Detect which cell encompasses the target text, then output its (x, y) center coordinate. 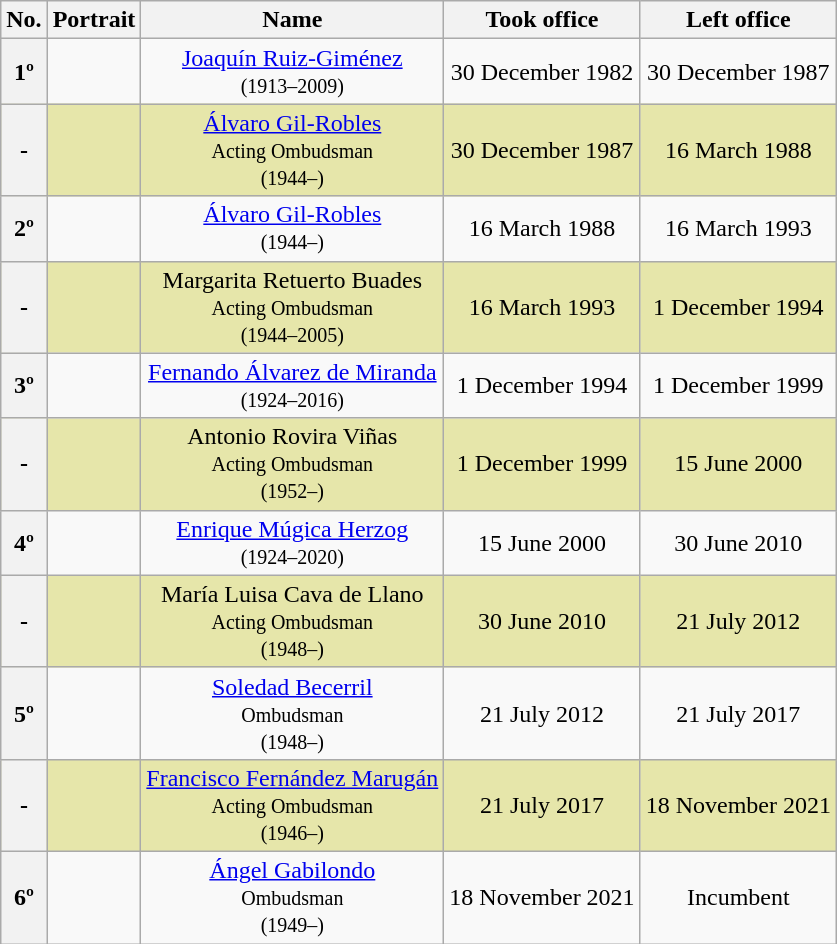
5º (24, 713)
María Luisa Cava de LlanoActing Ombudsman(1948–) (292, 621)
3º (24, 386)
Ángel GabilondoOmbudsman(1949–) (292, 897)
Incumbent (738, 897)
Álvaro Gil-Robles(1944–) (292, 228)
2º (24, 228)
Antonio Rovira ViñasActing Ombudsman(1952–) (292, 464)
Left office (738, 20)
Portrait (94, 20)
Joaquín Ruiz-Giménez(1913–2009) (292, 72)
6º (24, 897)
Took office (542, 20)
No. (24, 20)
30 December 1982 (542, 72)
Name (292, 20)
1º (24, 72)
4º (24, 542)
Margarita Retuerto BuadesActing Ombudsman(1944–2005) (292, 307)
Francisco Fernández MarugánActing Ombudsman(1946–) (292, 805)
Álvaro Gil-RoblesActing Ombudsman(1944–) (292, 150)
Fernando Álvarez de Miranda(1924–2016) (292, 386)
Enrique Múgica Herzog(1924–2020) (292, 542)
Soledad BecerrilOmbudsman(1948–) (292, 713)
